Scan for the cell matching the given text and deliver its (X, Y) coordinate at center. 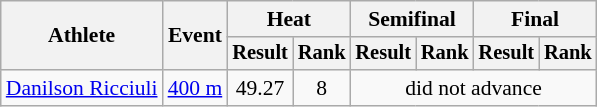
400 m (196, 88)
Heat (288, 19)
Danilson Ricciuli (82, 88)
Athlete (82, 36)
Final (536, 19)
8 (322, 88)
Semifinal (412, 19)
did not advance (473, 88)
49.27 (260, 88)
Event (196, 36)
